From the cell containing the given text, extract its center point as [X, Y] coordinate. 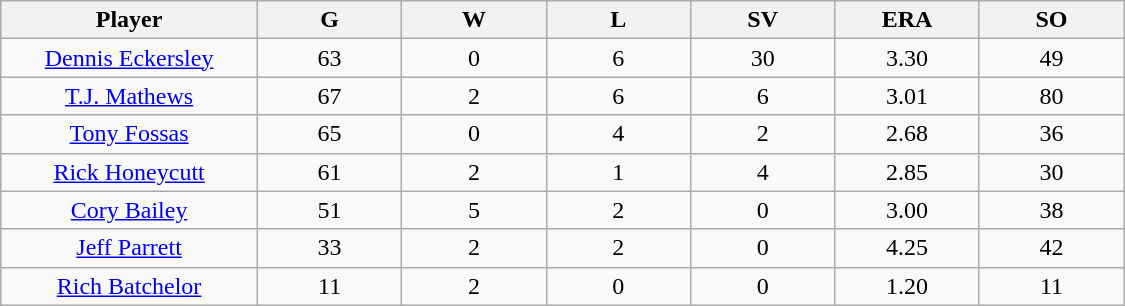
80 [1051, 96]
33 [329, 248]
3.00 [907, 210]
36 [1051, 134]
Player [130, 20]
SO [1051, 20]
ERA [907, 20]
Rick Honeycutt [130, 172]
5 [474, 210]
42 [1051, 248]
67 [329, 96]
65 [329, 134]
T.J. Mathews [130, 96]
SV [763, 20]
Cory Bailey [130, 210]
Rich Batchelor [130, 286]
2.68 [907, 134]
1.20 [907, 286]
L [618, 20]
4.25 [907, 248]
W [474, 20]
63 [329, 58]
Tony Fossas [130, 134]
G [329, 20]
38 [1051, 210]
Jeff Parrett [130, 248]
Dennis Eckersley [130, 58]
49 [1051, 58]
3.01 [907, 96]
2.85 [907, 172]
3.30 [907, 58]
61 [329, 172]
1 [618, 172]
51 [329, 210]
